Capture the cell that displays the provided text and extract its (X, Y) central coordinate. 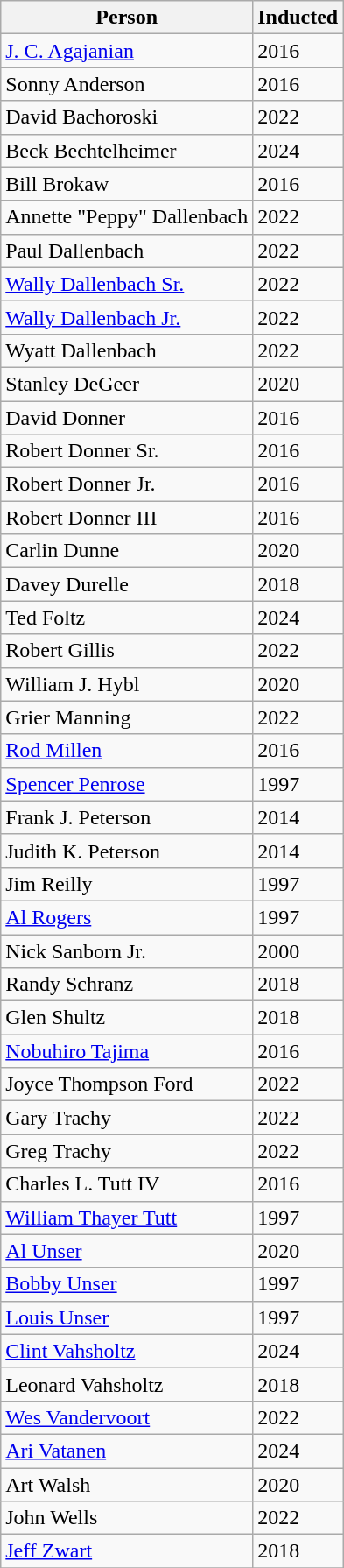
Paul Dallenbach (127, 251)
Person (127, 18)
Jim Reilly (127, 884)
Louis Unser (127, 1317)
Al Unser (127, 1251)
Jeff Zwart (127, 1551)
Clint Vahsholtz (127, 1351)
Wes Vandervoort (127, 1417)
David Donner (127, 418)
Gary Trachy (127, 1118)
Beck Bechtelheimer (127, 151)
Wally Dallenbach Sr. (127, 284)
David Bachoroski (127, 117)
Charles L. Tutt IV (127, 1184)
Frank J. Peterson (127, 817)
Ted Foltz (127, 618)
Joyce Thompson Ford (127, 1084)
Nick Sanborn Jr. (127, 950)
Robert Donner Jr. (127, 484)
Wally Dallenbach Jr. (127, 317)
Bobby Unser (127, 1284)
William J. Hybl (127, 684)
Robert Donner III (127, 518)
Bill Brokaw (127, 184)
Ari Vatanen (127, 1451)
Sonny Anderson (127, 84)
John Wells (127, 1518)
Inducted (298, 18)
Art Walsh (127, 1485)
Spencer Penrose (127, 784)
Robert Donner Sr. (127, 451)
William Thayer Tutt (127, 1218)
Wyatt Dallenbach (127, 350)
2000 (298, 950)
Rod Millen (127, 751)
J. C. Agajanian (127, 51)
Stanley DeGeer (127, 384)
Al Rogers (127, 917)
Carlin Dunne (127, 551)
Glen Shultz (127, 1018)
Randy Schranz (127, 985)
Greg Trachy (127, 1151)
Robert Gillis (127, 651)
Nobuhiro Tajima (127, 1051)
Grier Manning (127, 717)
Leonard Vahsholtz (127, 1384)
Judith K. Peterson (127, 851)
Davey Durelle (127, 584)
Annette "Peppy" Dallenbach (127, 217)
